Find where the given text appears and provide that cell's center as [X, Y] coordinate. 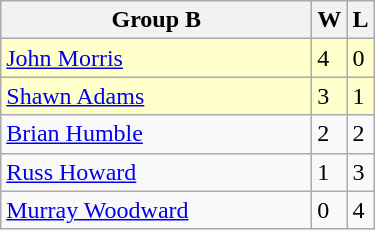
John Morris [156, 58]
Shawn Adams [156, 96]
W [330, 20]
Murray Woodward [156, 210]
Brian Humble [156, 134]
L [360, 20]
Group B [156, 20]
Russ Howard [156, 172]
